Provide the (X, Y) coordinate of the cell's center where the given text is located.  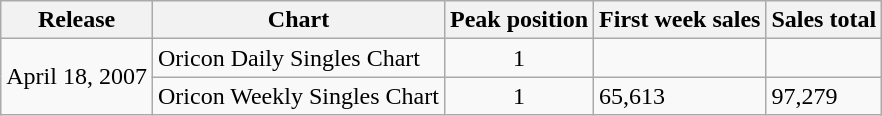
Oricon Weekly Singles Chart (298, 96)
Chart (298, 20)
Oricon Daily Singles Chart (298, 58)
Release (77, 20)
Sales total (824, 20)
65,613 (680, 96)
First week sales (680, 20)
Peak position (518, 20)
97,279 (824, 96)
April 18, 2007 (77, 77)
